Search for the cell housing the specified text and yield its (x, y) center coordinate. 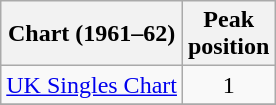
Chart (1961–62) (92, 34)
1 (228, 85)
Peakposition (228, 34)
UK Singles Chart (92, 85)
